Identify which cell holds the provided text, then report its (X, Y) central coordinate. 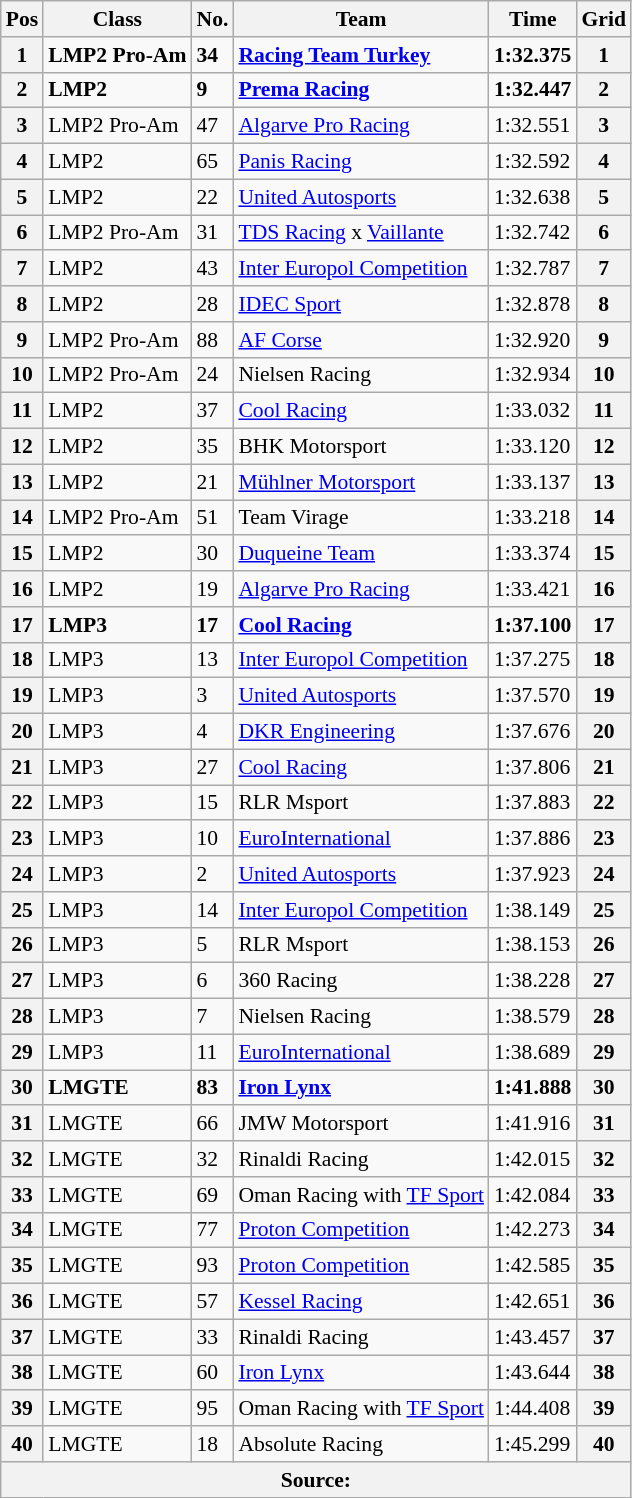
43 (212, 269)
1:43.457 (532, 1337)
1:38.149 (532, 910)
1:32.787 (532, 269)
Grid (604, 19)
1:42.084 (532, 1195)
1:33.421 (532, 589)
1:43.644 (532, 1373)
83 (212, 1088)
Panis Racing (361, 162)
1:41.888 (532, 1088)
1:32.878 (532, 304)
1:33.218 (532, 518)
1:33.374 (532, 554)
1:32.375 (532, 55)
JMW Motorsport (361, 1124)
93 (212, 1266)
1:32.742 (532, 233)
Team Virage (361, 518)
1:44.408 (532, 1409)
Class (117, 19)
1:33.137 (532, 482)
Duqueine Team (361, 554)
1:37.923 (532, 874)
360 Racing (361, 981)
1:37.100 (532, 625)
1:37.275 (532, 660)
1:32.638 (532, 197)
66 (212, 1124)
Time (532, 19)
No. (212, 19)
1:33.120 (532, 447)
Absolute Racing (361, 1444)
1:42.651 (532, 1302)
DKR Engineering (361, 732)
1:45.299 (532, 1444)
1:37.886 (532, 839)
1:37.676 (532, 732)
77 (212, 1230)
60 (212, 1373)
47 (212, 126)
1:32.592 (532, 162)
65 (212, 162)
1:42.273 (532, 1230)
1:32.551 (532, 126)
1:32.934 (532, 375)
1:32.920 (532, 340)
69 (212, 1195)
BHK Motorsport (361, 447)
1:33.032 (532, 411)
1:37.883 (532, 803)
1:38.228 (532, 981)
57 (212, 1302)
95 (212, 1409)
Mühlner Motorsport (361, 482)
Prema Racing (361, 90)
Pos (22, 19)
1:37.570 (532, 696)
TDS Racing x Vaillante (361, 233)
51 (212, 518)
1:42.585 (532, 1266)
Racing Team Turkey (361, 55)
Source: (316, 1480)
Kessel Racing (361, 1302)
1:32.447 (532, 90)
1:41.916 (532, 1124)
Team (361, 19)
1:38.689 (532, 1052)
1:37.806 (532, 767)
1:38.153 (532, 945)
1:42.015 (532, 1159)
88 (212, 340)
IDEC Sport (361, 304)
1:38.579 (532, 1017)
AF Corse (361, 340)
